Identify which cell holds the provided text, then report its (x, y) central coordinate. 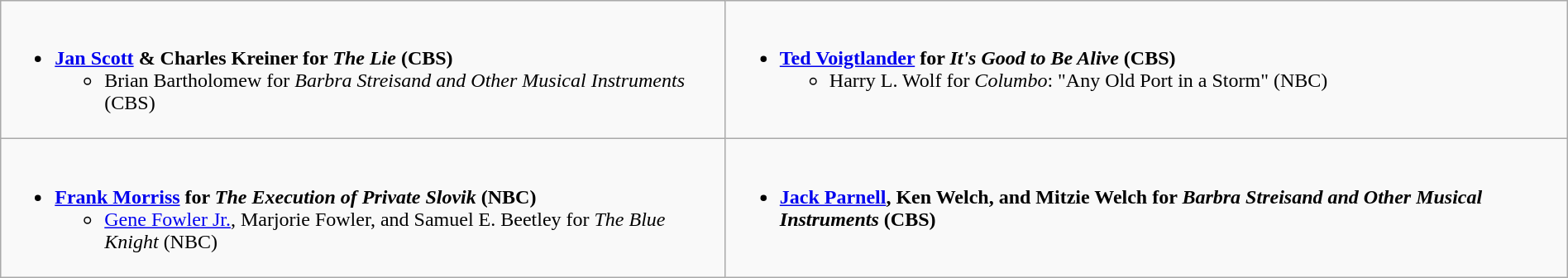
Jack Parnell, Ken Welch, and Mitzie Welch for Barbra Streisand and Other Musical Instruments (CBS) (1146, 208)
Frank Morriss for The Execution of Private Slovik (NBC)Gene Fowler Jr., Marjorie Fowler, and Samuel E. Beetley for The Blue Knight (NBC) (364, 208)
Jan Scott & Charles Kreiner for The Lie (CBS)Brian Bartholomew for Barbra Streisand and Other Musical Instruments (CBS) (364, 69)
Ted Voigtlander for It's Good to Be Alive (CBS)Harry L. Wolf for Columbo: "Any Old Port in a Storm" (NBC) (1146, 69)
